Locate the cell with the specified text and output its (X, Y) center coordinate. 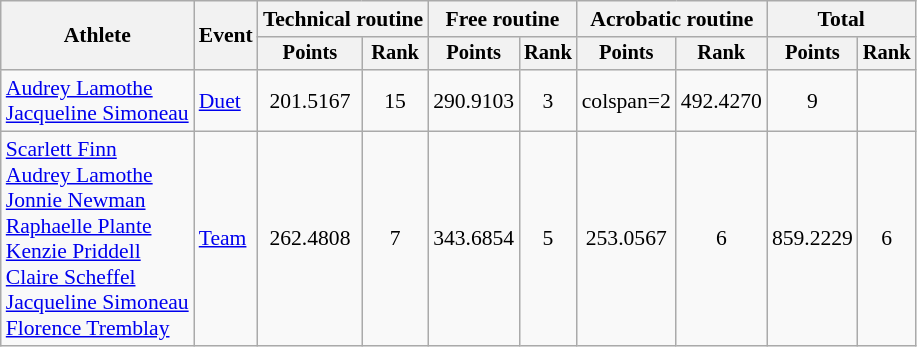
201.5167 (310, 100)
262.4808 (310, 239)
5 (548, 239)
343.6854 (474, 239)
Scarlett FinnAudrey LamotheJonnie NewmanRaphaelle PlanteKenzie PriddellClaire ScheffelJacqueline SimoneauFlorence Tremblay (98, 239)
253.0567 (626, 239)
859.2229 (812, 239)
Technical routine (343, 19)
15 (395, 100)
Acrobatic routine (672, 19)
9 (812, 100)
colspan=2 (626, 100)
Event (226, 36)
Athlete (98, 36)
Duet (226, 100)
Total (842, 19)
492.4270 (722, 100)
Audrey LamotheJacqueline Simoneau (98, 100)
7 (395, 239)
3 (548, 100)
290.9103 (474, 100)
Team (226, 239)
Free routine (502, 19)
